Locate the cell with the specified text and output its (x, y) center coordinate. 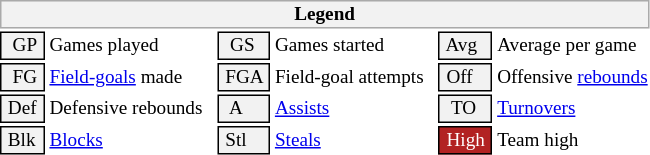
A (244, 108)
Legend (324, 14)
Steals (354, 140)
Field-goal attempts (354, 77)
Games played (131, 46)
Field-goals made (131, 77)
GP (22, 46)
Blk (22, 140)
Games started (354, 46)
Blocks (131, 140)
Stl (244, 140)
FG (22, 77)
High (466, 140)
FGA (244, 77)
GS (244, 46)
Offensive rebounds (573, 77)
Assists (354, 108)
Avg (466, 46)
Average per game (573, 46)
Team high (573, 140)
Defensive rebounds (131, 108)
Off (466, 77)
Turnovers (573, 108)
TO (466, 108)
Def (22, 108)
